Search for the cell housing the specified text and yield its [X, Y] center coordinate. 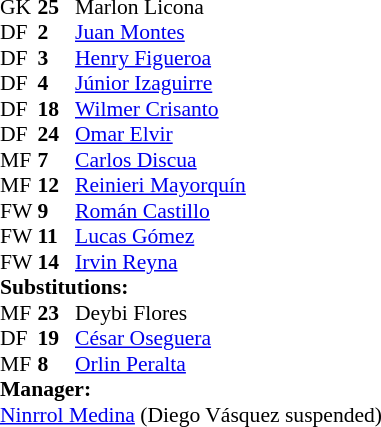
9 [57, 211]
8 [57, 364]
11 [57, 237]
2 [57, 33]
19 [57, 339]
7 [57, 160]
24 [57, 135]
12 [57, 185]
18 [57, 109]
23 [57, 313]
4 [57, 83]
3 [57, 58]
14 [57, 262]
